Find where the given text appears and provide that cell's center as (x, y) coordinate. 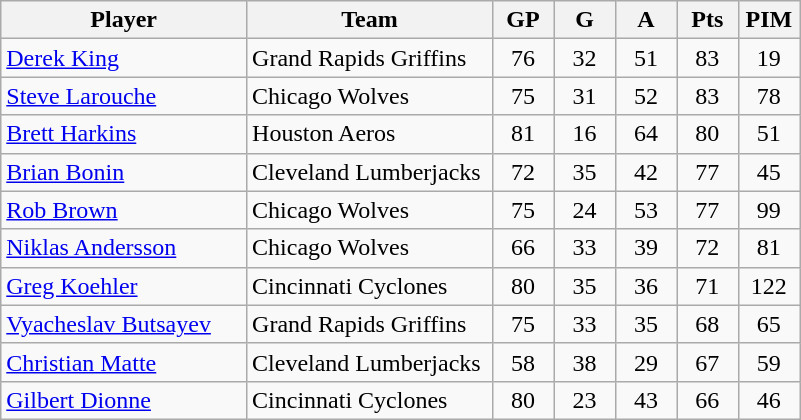
24 (584, 210)
45 (769, 172)
58 (522, 362)
46 (769, 400)
65 (769, 324)
Derek King (124, 58)
GP (522, 20)
99 (769, 210)
Team (370, 20)
36 (646, 286)
43 (646, 400)
78 (769, 96)
Houston Aeros (370, 134)
Rob Brown (124, 210)
64 (646, 134)
PIM (769, 20)
53 (646, 210)
31 (584, 96)
67 (708, 362)
Greg Koehler (124, 286)
Niklas Andersson (124, 248)
32 (584, 58)
52 (646, 96)
Brett Harkins (124, 134)
76 (522, 58)
16 (584, 134)
Pts (708, 20)
19 (769, 58)
Brian Bonin (124, 172)
38 (584, 362)
42 (646, 172)
A (646, 20)
Christian Matte (124, 362)
Vyacheslav Butsayev (124, 324)
Steve Larouche (124, 96)
29 (646, 362)
G (584, 20)
122 (769, 286)
59 (769, 362)
Gilbert Dionne (124, 400)
23 (584, 400)
39 (646, 248)
Player (124, 20)
68 (708, 324)
71 (708, 286)
